From the cell containing the given text, extract its center point as (x, y) coordinate. 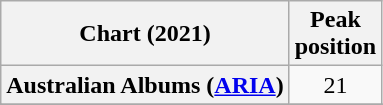
Australian Albums (ARIA) (145, 85)
Chart (2021) (145, 34)
Peakposition (335, 34)
21 (335, 85)
